Return [X, Y] of the center of cell containing provided text 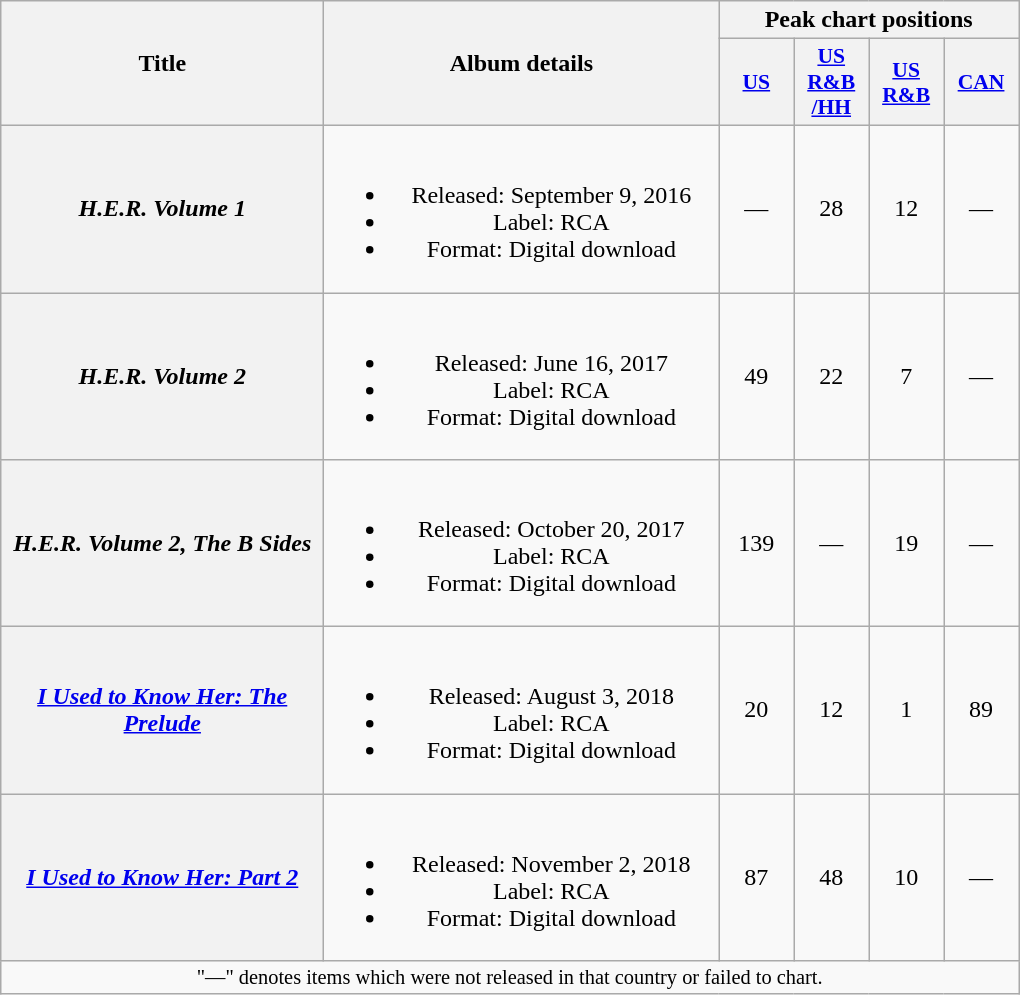
20 [756, 710]
Released: October 20, 2017Label: RCAFormat: Digital download [522, 544]
48 [832, 878]
H.E.R. Volume 2 [162, 376]
USR&B [906, 82]
Title [162, 64]
22 [832, 376]
1 [906, 710]
28 [832, 208]
Peak chart positions [869, 20]
10 [906, 878]
7 [906, 376]
Released: September 9, 2016Label: RCAFormat: Digital download [522, 208]
89 [982, 710]
139 [756, 544]
CAN [982, 82]
I Used to Know Her: Part 2 [162, 878]
I Used to Know Her: The Prelude [162, 710]
19 [906, 544]
US [756, 82]
"—" denotes items which were not released in that country or failed to chart. [510, 978]
Album details [522, 64]
Released: June 16, 2017Label: RCAFormat: Digital download [522, 376]
Released: November 2, 2018Label: RCAFormat: Digital download [522, 878]
Released: August 3, 2018Label: RCAFormat: Digital download [522, 710]
87 [756, 878]
49 [756, 376]
H.E.R. Volume 2, The B Sides [162, 544]
USR&B/HH [832, 82]
H.E.R. Volume 1 [162, 208]
